Identify which cell holds the provided text, then report its [X, Y] central coordinate. 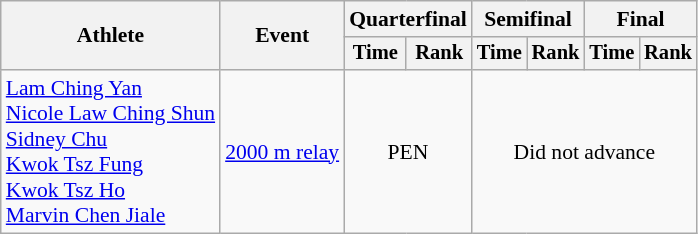
Athlete [110, 36]
Final [640, 19]
Quarterfinal [408, 19]
PEN [408, 152]
2000 m relay [282, 152]
Semifinal [528, 19]
Event [282, 36]
Did not advance [584, 152]
Lam Ching YanNicole Law Ching ShunSidney ChuKwok Tsz FungKwok Tsz HoMarvin Chen Jiale [110, 152]
